From the cell containing the given text, extract its center point as (x, y) coordinate. 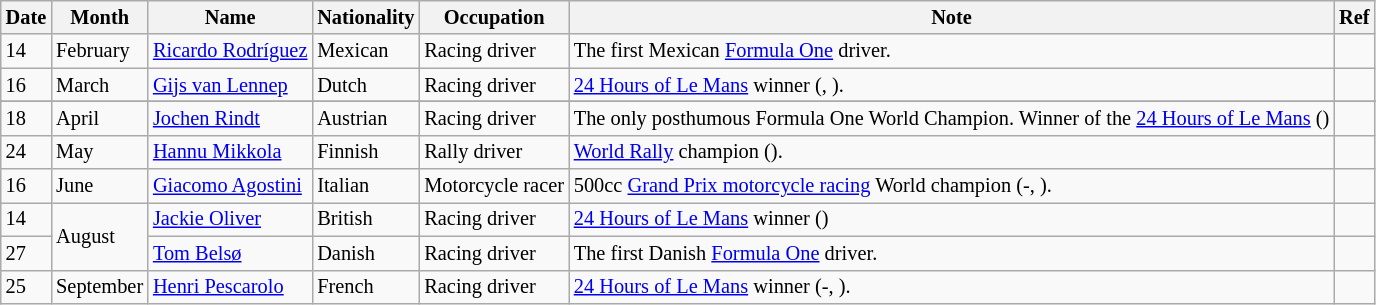
24 Hours of Le Mans winner (, ). (952, 85)
Rally driver (494, 152)
The first Mexican Formula One driver. (952, 51)
World Rally champion (). (952, 152)
Danish (366, 253)
Mexican (366, 51)
Henri Pescarolo (230, 287)
The first Danish Formula One driver. (952, 253)
Finnish (366, 152)
Austrian (366, 118)
The only posthumous Formula One World Champion. Winner of the 24 Hours of Le Mans () (952, 118)
24 Hours of Le Mans winner (-, ). (952, 287)
Date (26, 17)
Motorcycle racer (494, 186)
April (100, 118)
Ricardo Rodríguez (230, 51)
May (100, 152)
August (100, 236)
Occupation (494, 17)
March (100, 85)
500cc Grand Prix motorcycle racing World champion (-, ). (952, 186)
June (100, 186)
French (366, 287)
Note (952, 17)
September (100, 287)
Giacomo Agostini (230, 186)
Name (230, 17)
18 (26, 118)
Month (100, 17)
27 (26, 253)
February (100, 51)
British (366, 219)
25 (26, 287)
24 Hours of Le Mans winner () (952, 219)
Hannu Mikkola (230, 152)
Jackie Oliver (230, 219)
Jochen Rindt (230, 118)
Ref (1354, 17)
Tom Belsø (230, 253)
Italian (366, 186)
Dutch (366, 85)
Nationality (366, 17)
24 (26, 152)
Gijs van Lennep (230, 85)
